Determine the [X, Y] coordinate at the center of the cell enclosing the given text.  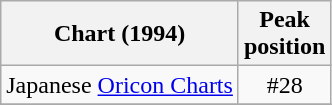
Peakposition [284, 34]
Chart (1994) [120, 34]
#28 [284, 85]
Japanese Oricon Charts [120, 85]
